Capture the cell that displays the provided text and extract its (x, y) central coordinate. 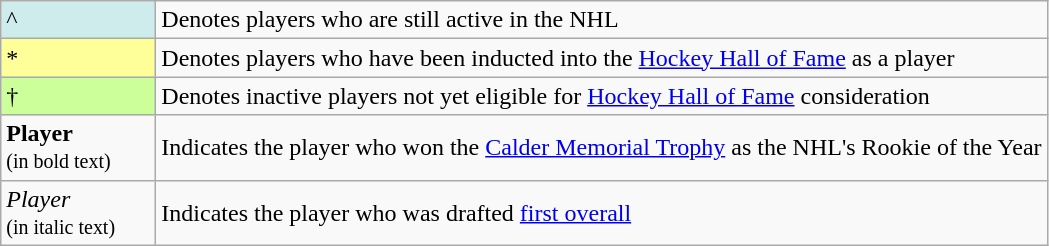
Denotes players who are still active in the NHL (602, 20)
Indicates the player who was drafted first overall (602, 212)
Player(in bold text) (78, 148)
Denotes inactive players not yet eligible for Hockey Hall of Fame consideration (602, 96)
* (78, 58)
Player(in italic text) (78, 212)
Denotes players who have been inducted into the Hockey Hall of Fame as a player (602, 58)
Indicates the player who won the Calder Memorial Trophy as the NHL's Rookie of the Year (602, 148)
^ (78, 20)
† (78, 96)
